From the cell containing the given text, extract its center point as (x, y) coordinate. 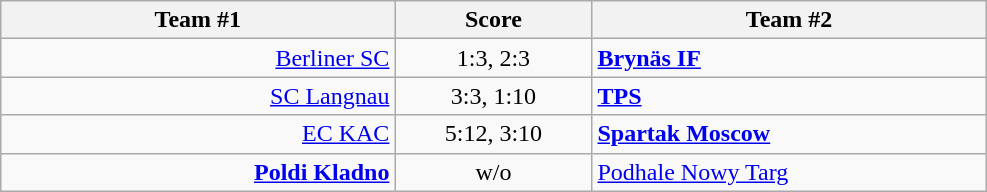
5:12, 3:10 (494, 134)
Team #1 (198, 20)
Podhale Nowy Targ (789, 172)
TPS (789, 96)
w/o (494, 172)
SC Langnau (198, 96)
Spartak Moscow (789, 134)
Score (494, 20)
1:3, 2:3 (494, 58)
EC KAC (198, 134)
Brynäs IF (789, 58)
3:3, 1:10 (494, 96)
Berliner SC (198, 58)
Poldi Kladno (198, 172)
Team #2 (789, 20)
